Pinpoint the cell where the given text exists, returning its (x, y) midpoint coordinate. 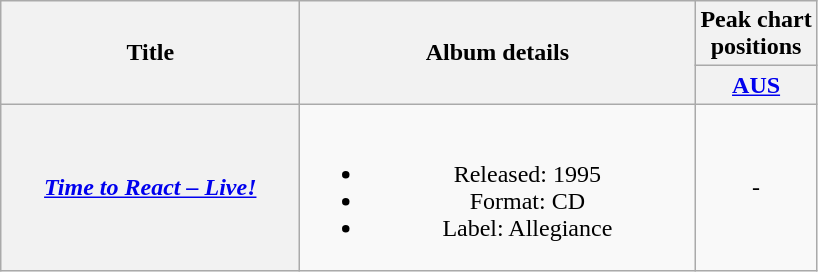
Album details (498, 52)
Title (150, 52)
- (756, 188)
Released: 1995Format: CDLabel: Allegiance (498, 188)
Peak chartpositions (756, 34)
AUS (756, 85)
Time to React – Live! (150, 188)
